Determine the [X, Y] coordinate at the center of the cell enclosing the given text.  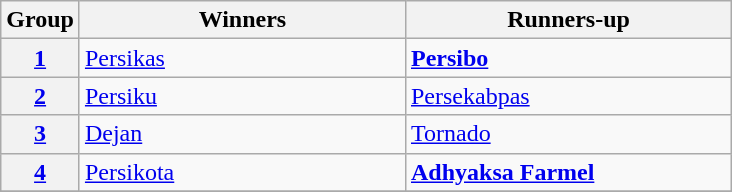
Tornado [568, 134]
2 [40, 96]
Persiku [242, 96]
Winners [242, 20]
Runners-up [568, 20]
Persibo [568, 58]
Persekabpas [568, 96]
Group [40, 20]
4 [40, 172]
Adhyaksa Farmel [568, 172]
Persikota [242, 172]
Dejan [242, 134]
1 [40, 58]
Persikas [242, 58]
3 [40, 134]
